For the text-containing cell, return its midpoint in (x, y) coordinate format. 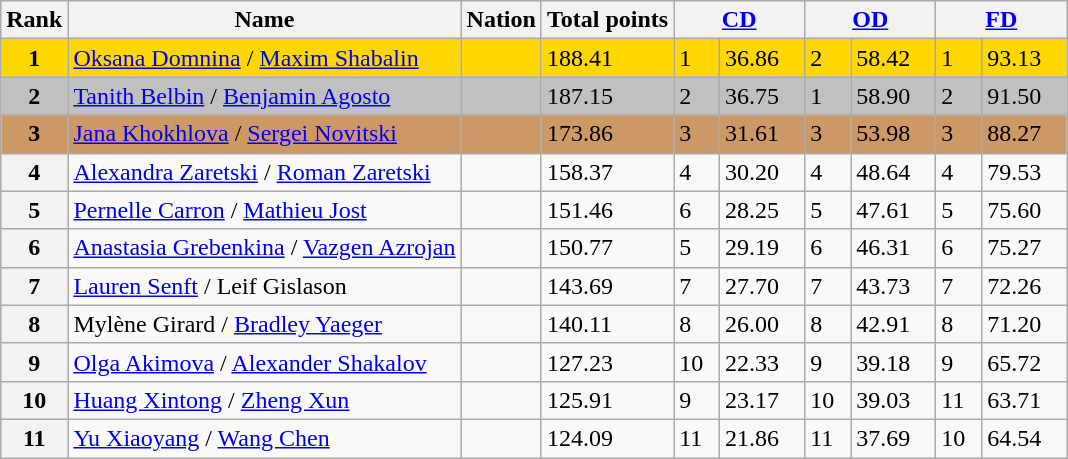
188.41 (607, 58)
65.72 (1024, 362)
125.91 (607, 400)
127.23 (607, 362)
Total points (607, 20)
26.00 (762, 324)
36.75 (762, 96)
39.18 (894, 362)
22.33 (762, 362)
64.54 (1024, 438)
21.86 (762, 438)
Pernelle Carron / Mathieu Jost (264, 210)
Jana Khokhlova / Sergei Novitski (264, 134)
23.17 (762, 400)
158.37 (607, 172)
39.03 (894, 400)
150.77 (607, 248)
FD (1002, 20)
91.50 (1024, 96)
OD (870, 20)
27.70 (762, 286)
30.20 (762, 172)
Oksana Domnina / Maxim Shabalin (264, 58)
Nation (501, 20)
Anastasia Grebenkina / Vazgen Azrojan (264, 248)
Lauren Senft / Leif Gislason (264, 286)
48.64 (894, 172)
28.25 (762, 210)
CD (740, 20)
63.71 (1024, 400)
Name (264, 20)
53.98 (894, 134)
71.20 (1024, 324)
143.69 (607, 286)
93.13 (1024, 58)
140.11 (607, 324)
37.69 (894, 438)
36.86 (762, 58)
79.53 (1024, 172)
75.27 (1024, 248)
187.15 (607, 96)
Huang Xintong / Zheng Xun (264, 400)
43.73 (894, 286)
124.09 (607, 438)
72.26 (1024, 286)
31.61 (762, 134)
88.27 (1024, 134)
151.46 (607, 210)
29.19 (762, 248)
173.86 (607, 134)
Yu Xiaoyang / Wang Chen (264, 438)
Rank (34, 20)
47.61 (894, 210)
58.42 (894, 58)
Olga Akimova / Alexander Shakalov (264, 362)
Mylène Girard / Bradley Yaeger (264, 324)
Alexandra Zaretski / Roman Zaretski (264, 172)
58.90 (894, 96)
Tanith Belbin / Benjamin Agosto (264, 96)
75.60 (1024, 210)
46.31 (894, 248)
42.91 (894, 324)
